Pinpoint the cell where the given text exists, returning its (x, y) midpoint coordinate. 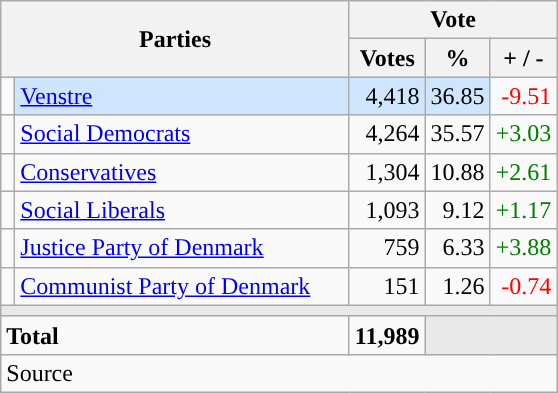
Vote (452, 20)
35.57 (458, 134)
+3.03 (524, 134)
9.12 (458, 210)
151 (387, 286)
4,418 (387, 96)
Source (279, 373)
-9.51 (524, 96)
+ / - (524, 58)
1,093 (387, 210)
1.26 (458, 286)
% (458, 58)
+2.61 (524, 172)
+3.88 (524, 248)
6.33 (458, 248)
1,304 (387, 172)
Venstre (182, 96)
10.88 (458, 172)
Social Democrats (182, 134)
+1.17 (524, 210)
4,264 (387, 134)
Communist Party of Denmark (182, 286)
Justice Party of Denmark (182, 248)
Total (176, 335)
759 (387, 248)
11,989 (387, 335)
36.85 (458, 96)
Parties (176, 39)
Conservatives (182, 172)
Social Liberals (182, 210)
Votes (387, 58)
-0.74 (524, 286)
